Scan for the cell matching the given text and deliver its (x, y) coordinate at center. 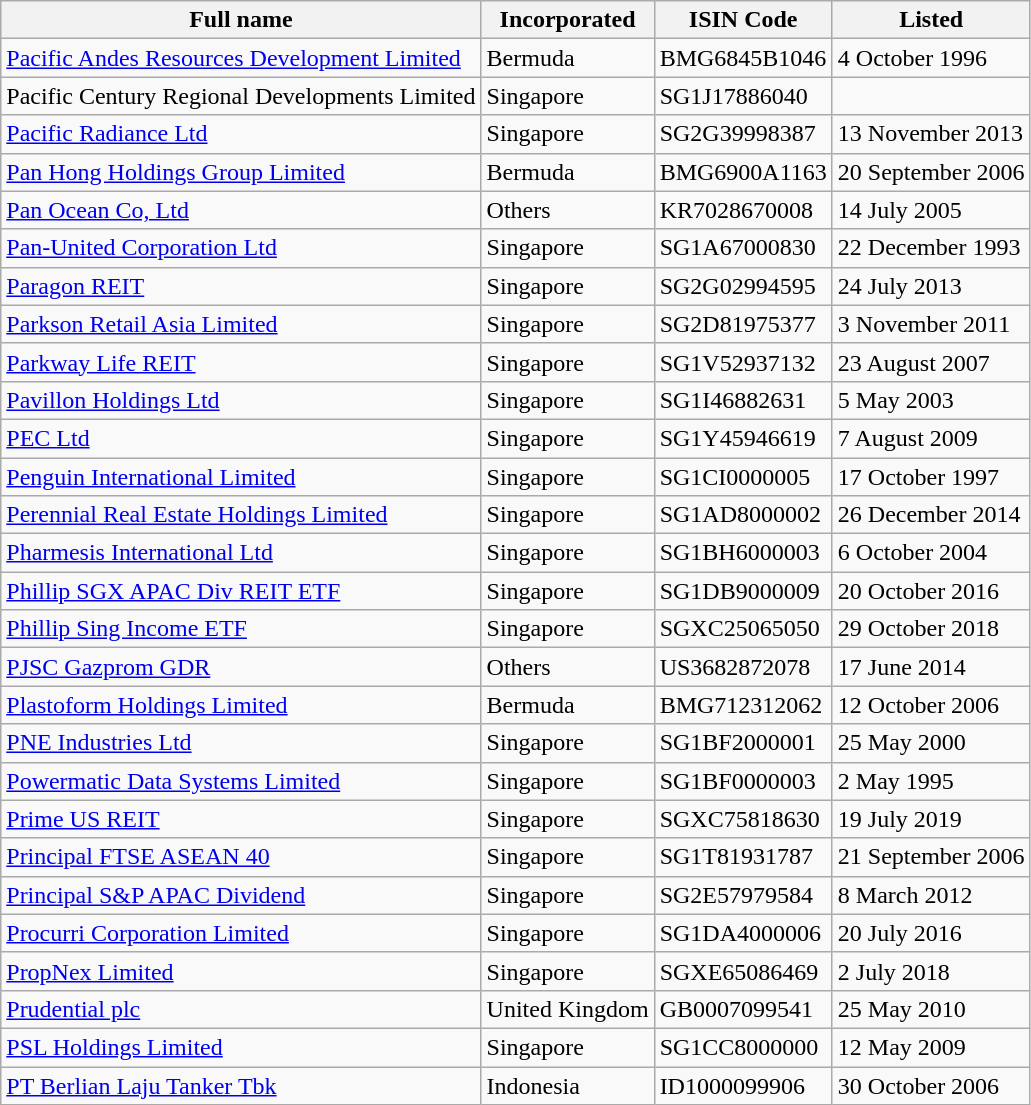
PNE Industries Ltd (241, 743)
21 September 2006 (931, 857)
SG1BF0000003 (743, 781)
5 May 2003 (931, 400)
SGXC25065050 (743, 629)
17 June 2014 (931, 667)
BMG712312062 (743, 705)
29 October 2018 (931, 629)
25 May 2000 (931, 743)
6 October 2004 (931, 553)
SG2D81975377 (743, 324)
SG2G02994595 (743, 286)
Pacific Radiance Ltd (241, 134)
SGXC75818630 (743, 819)
PT Berlian Laju Tanker Tbk (241, 1085)
19 July 2019 (931, 819)
Incorporated (568, 20)
17 October 1997 (931, 477)
ID1000099906 (743, 1085)
12 October 2006 (931, 705)
GB0007099541 (743, 1009)
Pharmesis International Ltd (241, 553)
30 October 2006 (931, 1085)
3 November 2011 (931, 324)
Powermatic Data Systems Limited (241, 781)
PropNex Limited (241, 971)
Principal S&P APAC Dividend (241, 895)
SG1V52937132 (743, 362)
Phillip Sing Income ETF (241, 629)
13 November 2013 (931, 134)
PJSC Gazprom GDR (241, 667)
ISIN Code (743, 20)
22 December 1993 (931, 248)
Pacific Century Regional Developments Limited (241, 96)
Pan-United Corporation Ltd (241, 248)
SG1CI0000005 (743, 477)
Pan Hong Holdings Group Limited (241, 172)
Prime US REIT (241, 819)
SG2E57979584 (743, 895)
7 August 2009 (931, 438)
SG1DB9000009 (743, 591)
Plastoform Holdings Limited (241, 705)
Phillip SGX APAC Div REIT ETF (241, 591)
20 July 2016 (931, 933)
2 July 2018 (931, 971)
20 October 2016 (931, 591)
BMG6900A1163 (743, 172)
PEC Ltd (241, 438)
SG1BF2000001 (743, 743)
SG1T81931787 (743, 857)
Pan Ocean Co, Ltd (241, 210)
KR7028670008 (743, 210)
Perennial Real Estate Holdings Limited (241, 515)
Paragon REIT (241, 286)
Listed (931, 20)
United Kingdom (568, 1009)
Penguin International Limited (241, 477)
Principal FTSE ASEAN 40 (241, 857)
BMG6845B1046 (743, 58)
24 July 2013 (931, 286)
SG1BH6000003 (743, 553)
Pavillon Holdings Ltd (241, 400)
SG1DA4000006 (743, 933)
US3682872078 (743, 667)
2 May 1995 (931, 781)
SG1Y45946619 (743, 438)
25 May 2010 (931, 1009)
Full name (241, 20)
8 March 2012 (931, 895)
Indonesia (568, 1085)
26 December 2014 (931, 515)
Prudential plc (241, 1009)
12 May 2009 (931, 1047)
20 September 2006 (931, 172)
PSL Holdings Limited (241, 1047)
SG1CC8000000 (743, 1047)
23 August 2007 (931, 362)
SG1I46882631 (743, 400)
Parkway Life REIT (241, 362)
4 October 1996 (931, 58)
Parkson Retail Asia Limited (241, 324)
SG2G39998387 (743, 134)
SG1A67000830 (743, 248)
SG1J17886040 (743, 96)
Procurri Corporation Limited (241, 933)
SGXE65086469 (743, 971)
SG1AD8000002 (743, 515)
14 July 2005 (931, 210)
Pacific Andes Resources Development Limited (241, 58)
